Determine the (X, Y) coordinate at the center of the cell enclosing the given text.  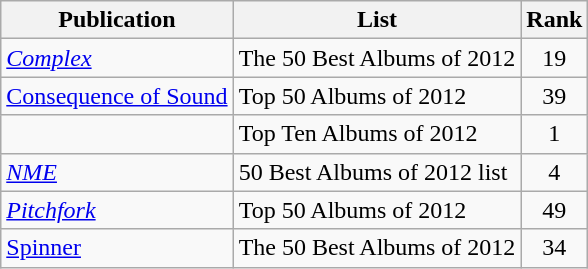
4 (554, 172)
50 Best Albums of 2012 list (377, 172)
39 (554, 96)
1 (554, 134)
List (377, 20)
Consequence of Sound (117, 96)
Complex (117, 58)
Pitchfork (117, 210)
Rank (554, 20)
34 (554, 248)
NME (117, 172)
Publication (117, 20)
Top Ten Albums of 2012 (377, 134)
Spinner (117, 248)
19 (554, 58)
49 (554, 210)
